Pinpoint the cell where the given text exists, returning its (X, Y) midpoint coordinate. 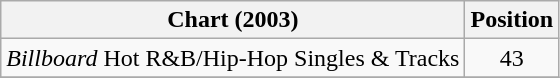
Chart (2003) (233, 20)
43 (512, 58)
Position (512, 20)
Billboard Hot R&B/Hip-Hop Singles & Tracks (233, 58)
